Pinpoint the cell where the given text exists, returning its (x, y) midpoint coordinate. 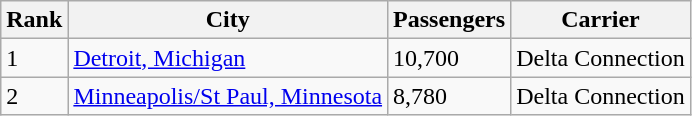
Detroit, Michigan (228, 58)
Rank (34, 20)
Carrier (601, 20)
Passengers (450, 20)
City (228, 20)
1 (34, 58)
2 (34, 96)
8,780 (450, 96)
Minneapolis/St Paul, Minnesota (228, 96)
10,700 (450, 58)
